Output the [x, y] coordinate of the center of the cell containing the given text.  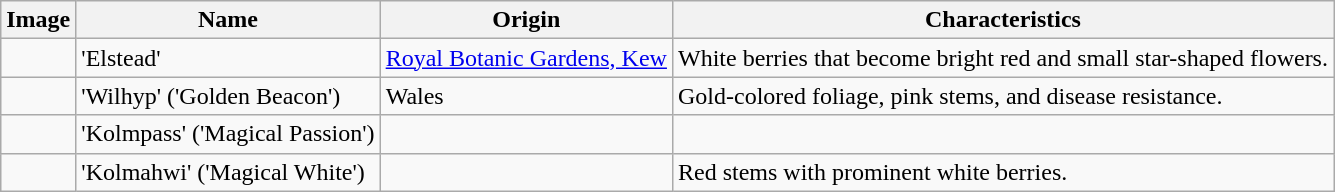
Image [38, 20]
'Wilhyp' ('Golden Beacon') [228, 96]
'Elstead' [228, 58]
'Kolmahwi' ('Magical White') [228, 172]
Characteristics [1002, 20]
Wales [526, 96]
Origin [526, 20]
White berries that become bright red and small star-shaped flowers. [1002, 58]
Gold-colored foliage, pink stems, and disease resistance. [1002, 96]
Name [228, 20]
'Kolmpass' ('Magical Passion') [228, 134]
Royal Botanic Gardens, Kew [526, 58]
Red stems with prominent white berries. [1002, 172]
